Capture the cell that displays the provided text and extract its [X, Y] central coordinate. 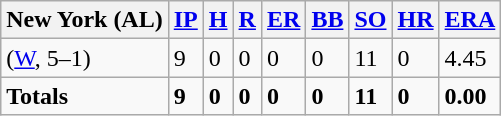
4.45 [470, 58]
HR [416, 20]
(W, 5–1) [84, 58]
New York (AL) [84, 20]
Totals [84, 96]
IP [186, 20]
ER [283, 20]
BB [328, 20]
ERA [470, 20]
H [218, 20]
R [247, 20]
SO [370, 20]
0.00 [470, 96]
